Search for the cell housing the specified text and yield its (x, y) center coordinate. 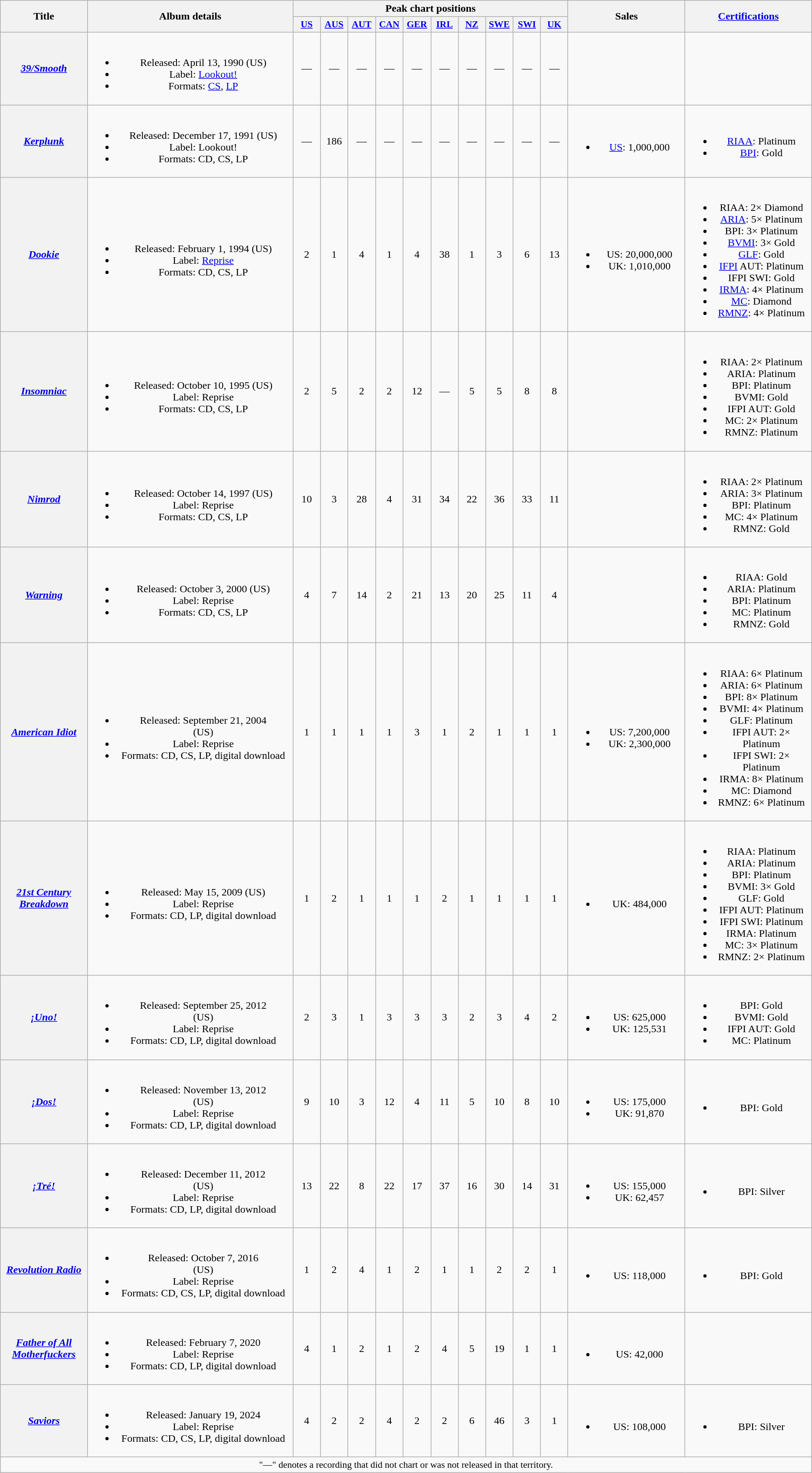
US: 20,000,000 UK: 1,010,000 (626, 255)
28 (362, 499)
25 (499, 595)
Title (44, 16)
186 (334, 141)
NZ (472, 25)
US: 42,000 (626, 1348)
AUS (334, 25)
AUT (362, 25)
¡Dos! (44, 1102)
46 (499, 1421)
Released: September 25, 2012(US)Label: RepriseFormats: CD, LP, digital download (190, 1017)
Saviors (44, 1421)
CAN (390, 25)
IRL (444, 25)
34 (444, 499)
¡Tré! (44, 1186)
37 (444, 1186)
SWE (499, 25)
21st Century Breakdown (44, 898)
38 (444, 255)
RIAA: GoldARIA: PlatinumBPI: PlatinumMC: PlatinumRMNZ: Gold (748, 595)
Released: February 7, 2020Label: RepriseFormats: CD, LP, digital download (190, 1348)
21 (417, 595)
US (307, 25)
Revolution Radio (44, 1270)
US: 175,000UK: 91,870 (626, 1102)
Insomniac (44, 391)
US: 155,000UK: 62,457 (626, 1186)
Released: September 21, 2004(US)Label: RepriseFormats: CD, CS, LP, digital download (190, 732)
Peak chart positions (431, 9)
Released: May 15, 2009 (US)Label: RepriseFormats: CD, LP, digital download (190, 898)
39/Smooth (44, 69)
Album details (190, 16)
Dookie (44, 255)
Released: January 19, 2024Label: RepriseFormats: CD, CS, LP, digital download (190, 1421)
RIAA: 2× DiamondARIA: 5× PlatinumBPI: 3× PlatinumBVMI: 3× GoldGLF: GoldIFPI AUT: PlatinumIFPI SWI: GoldIRMA: 4× PlatinumMC: DiamondRMNZ: 4× Platinum (748, 255)
Released: October 3, 2000 (US)Label: RepriseFormats: CD, CS, LP (190, 595)
Released: December 11, 2012(US)Label: RepriseFormats: CD, LP, digital download (190, 1186)
RIAA: PlatinumBPI: Gold (748, 141)
US: 625,000UK: 125,531 (626, 1017)
BPI: GoldBVMI: GoldIFPI AUT: GoldMC: Platinum (748, 1017)
Father of All Motherfuckers (44, 1348)
30 (499, 1186)
GER (417, 25)
Released: April 13, 1990 (US)Label: Lookout!Formats: CS, LP (190, 69)
Released: December 17, 1991 (US)Label: Lookout!Formats: CD, CS, LP (190, 141)
Released: October 14, 1997 (US)Label: RepriseFormats: CD, CS, LP (190, 499)
UK (554, 25)
Released: October 7, 2016(US)Label: RepriseFormats: CD, CS, LP, digital download (190, 1270)
Kerplunk (44, 141)
¡Uno! (44, 1017)
20 (472, 595)
Certifications (748, 16)
Released: October 10, 1995 (US)Label: RepriseFormats: CD, CS, LP (190, 391)
RIAA: 2× PlatinumARIA: 3× PlatinumBPI: PlatinumMC: 4× PlatinumRMNZ: Gold (748, 499)
33 (527, 499)
36 (499, 499)
US: 108,000 (626, 1421)
RIAA: PlatinumARIA: PlatinumBPI: PlatinumBVMI: 3× GoldGLF: GoldIFPI AUT: PlatinumIFPI SWI: PlatinumIRMA: PlatinumMC: 3× PlatinumRMNZ: 2× Platinum (748, 898)
RIAA: 2× PlatinumARIA: PlatinumBPI: PlatinumBVMI: GoldIFPI AUT: GoldMC: 2× PlatinumRMNZ: Platinum (748, 391)
Released: November 13, 2012(US)Label: RepriseFormats: CD, LP, digital download (190, 1102)
Warning (44, 595)
16 (472, 1186)
UK: 484,000 (626, 898)
17 (417, 1186)
"—" denotes a recording that did not chart or was not released in that territory. (406, 1465)
US: 7,200,000UK: 2,300,000 (626, 732)
SWI (527, 25)
19 (499, 1348)
US: 1,000,000 (626, 141)
US: 118,000 (626, 1270)
American Idiot (44, 732)
Nimrod (44, 499)
7 (334, 595)
9 (307, 1102)
Released: February 1, 1994 (US)Label: RepriseFormats: CD, CS, LP (190, 255)
Sales (626, 16)
